From the cell containing the given text, extract its center point as [X, Y] coordinate. 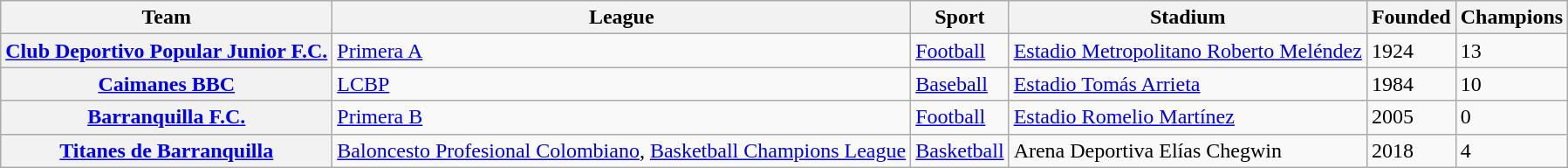
Barranquilla F.C. [167, 117]
Estadio Metropolitano Roberto Meléndez [1188, 51]
League [621, 17]
Primera B [621, 117]
Estadio Romelio Martínez [1188, 117]
13 [1511, 51]
0 [1511, 117]
10 [1511, 84]
Estadio Tomás Arrieta [1188, 84]
Titanes de Barranquilla [167, 150]
Basketball [960, 150]
LCBP [621, 84]
Champions [1511, 17]
1984 [1411, 84]
Baseball [960, 84]
Sport [960, 17]
2005 [1411, 117]
Caimanes BBC [167, 84]
Primera A [621, 51]
Stadium [1188, 17]
2018 [1411, 150]
Arena Deportiva Elías Chegwin [1188, 150]
4 [1511, 150]
Club Deportivo Popular Junior F.C. [167, 51]
1924 [1411, 51]
Founded [1411, 17]
Team [167, 17]
Baloncesto Profesional Colombiano, Basketball Champions League [621, 150]
